Find where the given text appears and provide that cell's center as (X, Y) coordinate. 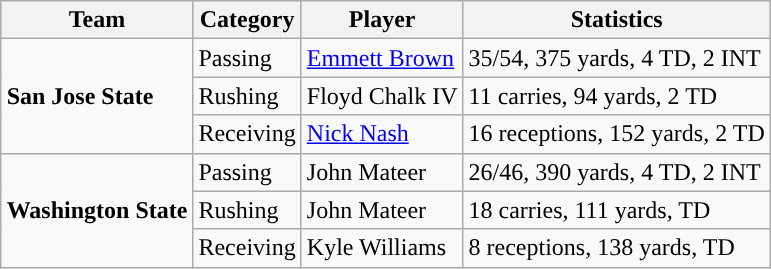
Nick Nash (382, 134)
Statistics (616, 20)
35/54, 375 yards, 4 TD, 2 INT (616, 58)
Floyd Chalk IV (382, 96)
Emmett Brown (382, 58)
18 carries, 111 yards, TD (616, 210)
8 receptions, 138 yards, TD (616, 248)
Team (97, 20)
Kyle Williams (382, 248)
11 carries, 94 yards, 2 TD (616, 96)
Washington State (97, 210)
26/46, 390 yards, 4 TD, 2 INT (616, 172)
16 receptions, 152 yards, 2 TD (616, 134)
Category (247, 20)
San Jose State (97, 96)
Player (382, 20)
